Extract the (x, y) coordinate from the center of the cell holding the provided text.  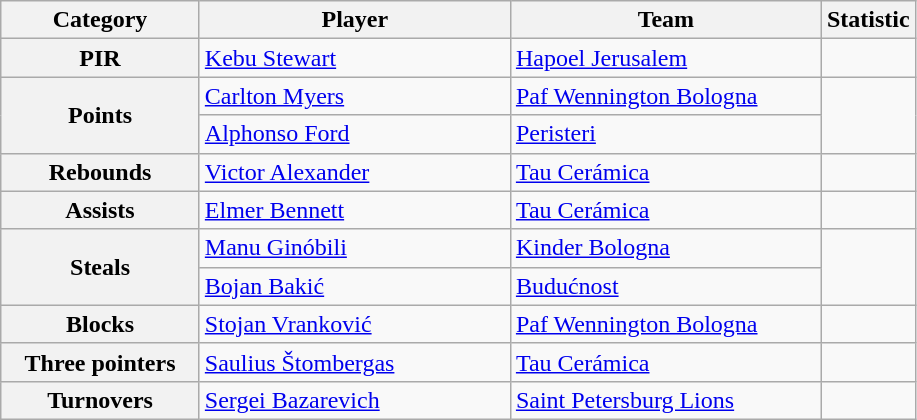
Statistic (868, 20)
Budućnost (666, 286)
Peristeri (666, 134)
Carlton Myers (354, 96)
Alphonso Ford (354, 134)
Category (100, 20)
PIR (100, 58)
Hapoel Jerusalem (666, 58)
Blocks (100, 324)
Assists (100, 210)
Player (354, 20)
Turnovers (100, 400)
Saulius Štombergas (354, 362)
Points (100, 115)
Steals (100, 267)
Victor Alexander (354, 172)
Team (666, 20)
Elmer Bennett (354, 210)
Sergei Bazarevich (354, 400)
Saint Petersburg Lions (666, 400)
Kinder Bologna (666, 248)
Rebounds (100, 172)
Kebu Stewart (354, 58)
Manu Ginóbili (354, 248)
Three pointers (100, 362)
Bojan Bakić (354, 286)
Stojan Vranković (354, 324)
